Output the [x, y] coordinate of the center of the cell containing the given text.  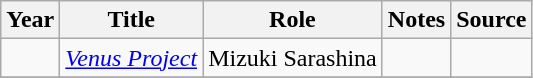
Role [293, 20]
Mizuki Sarashina [293, 58]
Notes [416, 20]
Source [492, 20]
Title [132, 20]
Venus Project [132, 58]
Year [30, 20]
